Identify which cell holds the provided text, then report its [x, y] central coordinate. 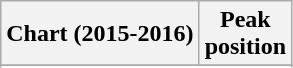
Chart (2015-2016) [100, 34]
Peakposition [245, 34]
